Find where the given text appears and provide that cell's center as (X, Y) coordinate. 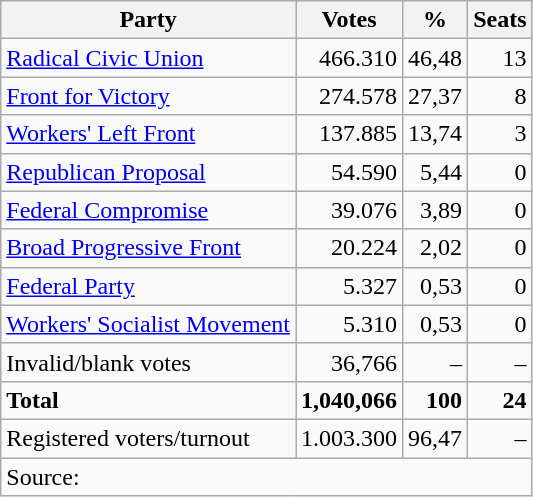
13,74 (436, 134)
5.327 (350, 286)
27,37 (436, 96)
36,766 (350, 362)
137.885 (350, 134)
Front for Victory (148, 96)
466.310 (350, 58)
5,44 (436, 172)
5.310 (350, 324)
Total (148, 400)
20.224 (350, 248)
Votes (350, 20)
Republican Proposal (148, 172)
Workers' Socialist Movement (148, 324)
13 (500, 58)
1.003.300 (350, 438)
1,040,066 (350, 400)
% (436, 20)
Registered voters/turnout (148, 438)
Radical Civic Union (148, 58)
100 (436, 400)
8 (500, 96)
3 (500, 134)
2,02 (436, 248)
Broad Progressive Front (148, 248)
39.076 (350, 210)
Seats (500, 20)
96,47 (436, 438)
Party (148, 20)
46,48 (436, 58)
Source: (266, 477)
54.590 (350, 172)
Federal Party (148, 286)
3,89 (436, 210)
24 (500, 400)
Federal Compromise (148, 210)
Workers' Left Front (148, 134)
Invalid/blank votes (148, 362)
274.578 (350, 96)
